Return the [x, y] coordinate for the center point of the cell that contains the specified text.  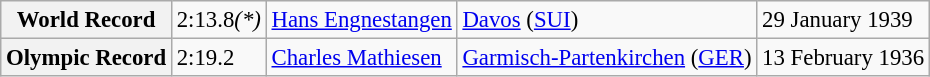
13 February 1936 [844, 58]
World Record [86, 20]
Hans Engnestangen [362, 20]
2:13.8(*) [218, 20]
Olympic Record [86, 58]
2:19.2 [218, 58]
29 January 1939 [844, 20]
Davos (SUI) [607, 20]
Garmisch-Partenkirchen (GER) [607, 58]
Charles Mathiesen [362, 58]
